From the cell containing the given text, extract its center point as (X, Y) coordinate. 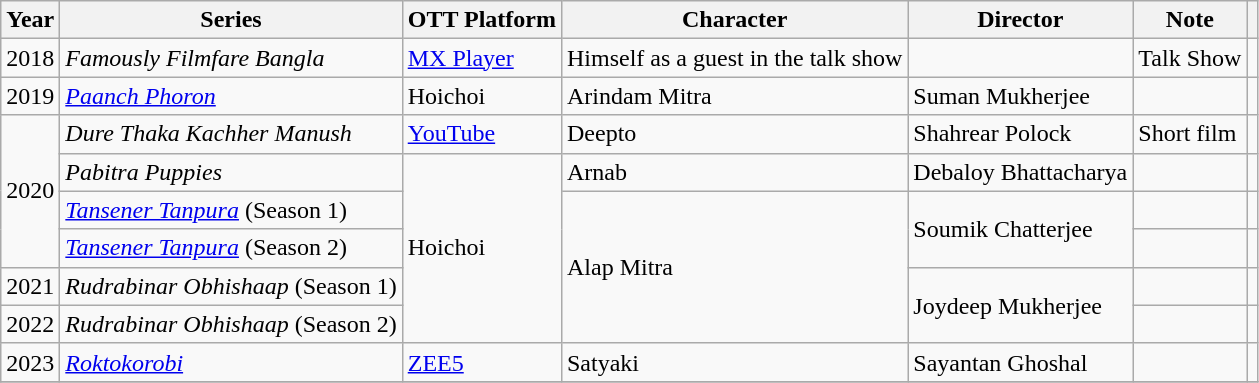
Rudrabinar Obhishaap (Season 1) (231, 286)
Himself as a guest in the talk show (734, 58)
2018 (30, 58)
Rudrabinar Obhishaap (Season 2) (231, 324)
Deepto (734, 134)
2023 (30, 362)
Sayantan Ghoshal (1020, 362)
Character (734, 20)
2020 (30, 191)
MX Player (482, 58)
2022 (30, 324)
Arindam Mitra (734, 96)
Year (30, 20)
Joydeep Mukherjee (1020, 305)
Soumik Chatterjee (1020, 229)
Short film (1190, 134)
YouTube (482, 134)
Roktokorobi (231, 362)
ZEE5 (482, 362)
Note (1190, 20)
Famously Filmfare Bangla (231, 58)
Shahrear Polock (1020, 134)
Pabitra Puppies (231, 172)
Alap Mitra (734, 267)
Tansener Tanpura (Season 2) (231, 248)
Arnab (734, 172)
Debaloy Bhattacharya (1020, 172)
OTT Platform (482, 20)
2021 (30, 286)
Director (1020, 20)
Paanch Phoron (231, 96)
Tansener Tanpura (Season 1) (231, 210)
Series (231, 20)
Talk Show (1190, 58)
Suman Mukherjee (1020, 96)
Satyaki (734, 362)
Dure Thaka Kachher Manush (231, 134)
2019 (30, 96)
